Locate the cell with the specified text and output its [x, y] center coordinate. 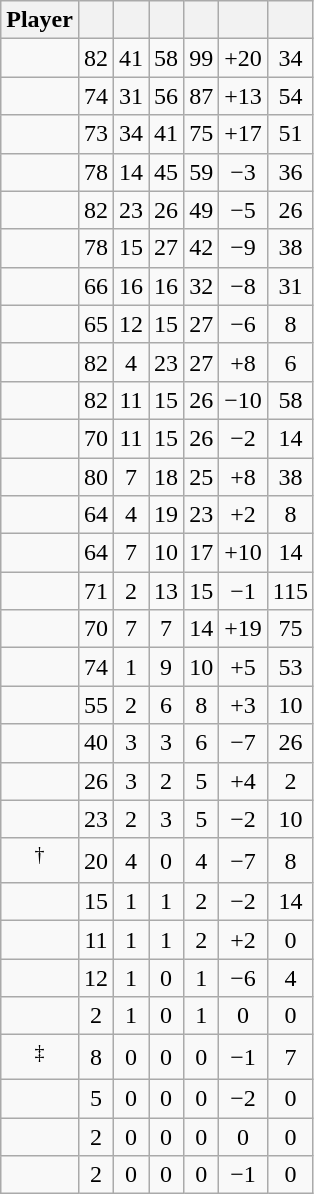
9 [166, 667]
18 [166, 477]
† [40, 860]
−9 [244, 248]
115 [290, 591]
73 [96, 134]
40 [96, 743]
99 [202, 58]
54 [290, 96]
65 [96, 324]
32 [202, 286]
19 [166, 515]
51 [290, 134]
+10 [244, 553]
49 [202, 210]
−10 [244, 400]
+20 [244, 58]
−3 [244, 172]
+5 [244, 667]
66 [96, 286]
56 [166, 96]
−8 [244, 286]
45 [166, 172]
36 [290, 172]
+17 [244, 134]
‡ [40, 1058]
+3 [244, 705]
25 [202, 477]
+4 [244, 781]
71 [96, 591]
17 [202, 553]
80 [96, 477]
−5 [244, 210]
+19 [244, 629]
Player [40, 20]
53 [290, 667]
55 [96, 705]
59 [202, 172]
20 [96, 860]
87 [202, 96]
42 [202, 248]
13 [166, 591]
+13 [244, 96]
